Locate the cell with the specified text and output its (X, Y) center coordinate. 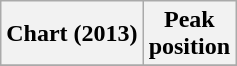
Chart (2013) (72, 34)
Peakposition (189, 34)
